Scan for the cell matching the given text and deliver its (x, y) coordinate at center. 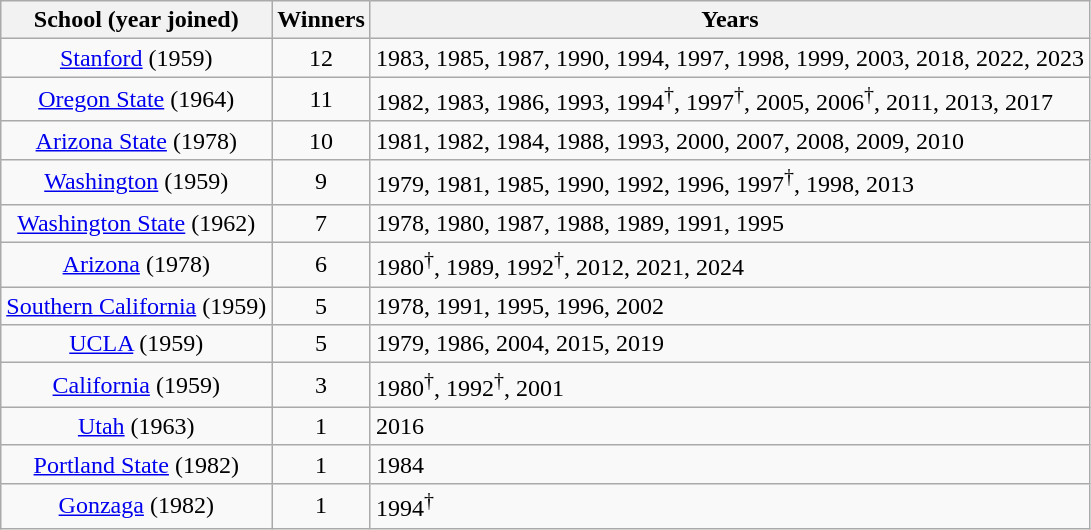
Years (730, 20)
10 (322, 140)
11 (322, 100)
2016 (730, 426)
1980†, 1989, 1992†, 2012, 2021, 2024 (730, 264)
1984 (730, 464)
1979, 1981, 1985, 1990, 1992, 1996, 1997†, 1998, 2013 (730, 182)
1978, 1991, 1995, 1996, 2002 (730, 306)
Washington (1959) (136, 182)
Oregon State (1964) (136, 100)
Arizona State (1978) (136, 140)
1983, 1985, 1987, 1990, 1994, 1997, 1998, 1999, 2003, 2018, 2022, 2023 (730, 58)
7 (322, 223)
Portland State (1982) (136, 464)
1994† (730, 506)
Arizona (1978) (136, 264)
School (year joined) (136, 20)
Southern California (1959) (136, 306)
1979, 1986, 2004, 2015, 2019 (730, 344)
1980†, 1992†, 2001 (730, 386)
Washington State (1962) (136, 223)
6 (322, 264)
California (1959) (136, 386)
1978, 1980, 1987, 1988, 1989, 1991, 1995 (730, 223)
1982, 1983, 1986, 1993, 1994†, 1997†, 2005, 2006†, 2011, 2013, 2017 (730, 100)
Gonzaga (1982) (136, 506)
Utah (1963) (136, 426)
1981, 1982, 1984, 1988, 1993, 2000, 2007, 2008, 2009, 2010 (730, 140)
12 (322, 58)
Stanford (1959) (136, 58)
Winners (322, 20)
9 (322, 182)
3 (322, 386)
UCLA (1959) (136, 344)
